Return the [x, y] coordinate for the center point of the cell that contains the specified text.  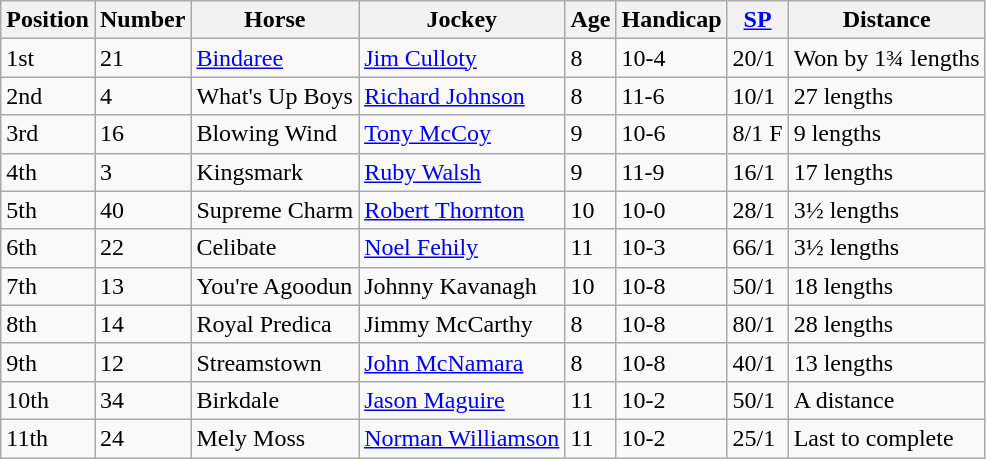
34 [142, 400]
10th [48, 400]
5th [48, 210]
Jockey [462, 20]
27 lengths [886, 96]
Richard Johnson [462, 96]
Won by 1¾ lengths [886, 58]
1st [48, 58]
John McNamara [462, 362]
Jimmy McCarthy [462, 324]
Birkdale [275, 400]
10-6 [672, 134]
10/1 [758, 96]
Ruby Walsh [462, 172]
Royal Predica [275, 324]
40 [142, 210]
Tony McCoy [462, 134]
Kingsmark [275, 172]
20/1 [758, 58]
Robert Thornton [462, 210]
Bindaree [275, 58]
9th [48, 362]
SP [758, 20]
11-6 [672, 96]
Number [142, 20]
Celibate [275, 248]
10-0 [672, 210]
14 [142, 324]
Age [590, 20]
80/1 [758, 324]
16 [142, 134]
2nd [48, 96]
3 [142, 172]
8th [48, 324]
Supreme Charm [275, 210]
22 [142, 248]
Mely Moss [275, 438]
13 lengths [886, 362]
4 [142, 96]
11th [48, 438]
18 lengths [886, 286]
Position [48, 20]
28 lengths [886, 324]
3rd [48, 134]
9 lengths [886, 134]
13 [142, 286]
24 [142, 438]
Noel Fehily [462, 248]
Horse [275, 20]
Jason Maguire [462, 400]
You're Agoodun [275, 286]
Streamstown [275, 362]
25/1 [758, 438]
21 [142, 58]
7th [48, 286]
Johnny Kavanagh [462, 286]
12 [142, 362]
16/1 [758, 172]
10-3 [672, 248]
8/1 F [758, 134]
66/1 [758, 248]
Jim Culloty [462, 58]
What's Up Boys [275, 96]
Blowing Wind [275, 134]
11-9 [672, 172]
28/1 [758, 210]
A distance [886, 400]
6th [48, 248]
Last to complete [886, 438]
Handicap [672, 20]
40/1 [758, 362]
Norman Williamson [462, 438]
Distance [886, 20]
4th [48, 172]
10-4 [672, 58]
17 lengths [886, 172]
